Determine the (x, y) coordinate at the center of the cell enclosing the given text.  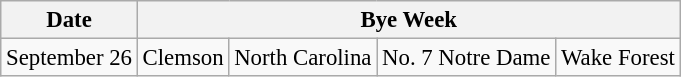
September 26 (69, 58)
Date (69, 20)
Bye Week (408, 20)
North Carolina (303, 58)
Wake Forest (618, 58)
Clemson (183, 58)
No. 7 Notre Dame (466, 58)
